Return the (X, Y) coordinate for the center point of the cell that contains the specified text.  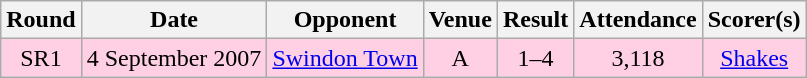
4 September 2007 (174, 58)
Swindon Town (345, 58)
Result (535, 20)
Round (41, 20)
1–4 (535, 58)
3,118 (638, 58)
Venue (460, 20)
A (460, 58)
Shakes (754, 58)
Attendance (638, 20)
Date (174, 20)
Scorer(s) (754, 20)
Opponent (345, 20)
SR1 (41, 58)
